From the cell containing the given text, extract its center point as [x, y] coordinate. 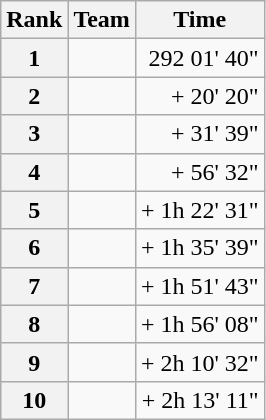
10 [34, 400]
+ 1h 56' 08" [200, 324]
7 [34, 286]
+ 20' 20" [200, 96]
+ 2h 13' 11" [200, 400]
+ 1h 35' 39" [200, 248]
2 [34, 96]
292 01' 40" [200, 58]
+ 1h 51' 43" [200, 286]
1 [34, 58]
6 [34, 248]
3 [34, 134]
Rank [34, 20]
5 [34, 210]
+ 1h 22' 31" [200, 210]
+ 31' 39" [200, 134]
Team [102, 20]
+ 2h 10' 32" [200, 362]
Time [200, 20]
8 [34, 324]
+ 56' 32" [200, 172]
9 [34, 362]
4 [34, 172]
